Provide the (x, y) coordinate of the cell's center where the given text is located.  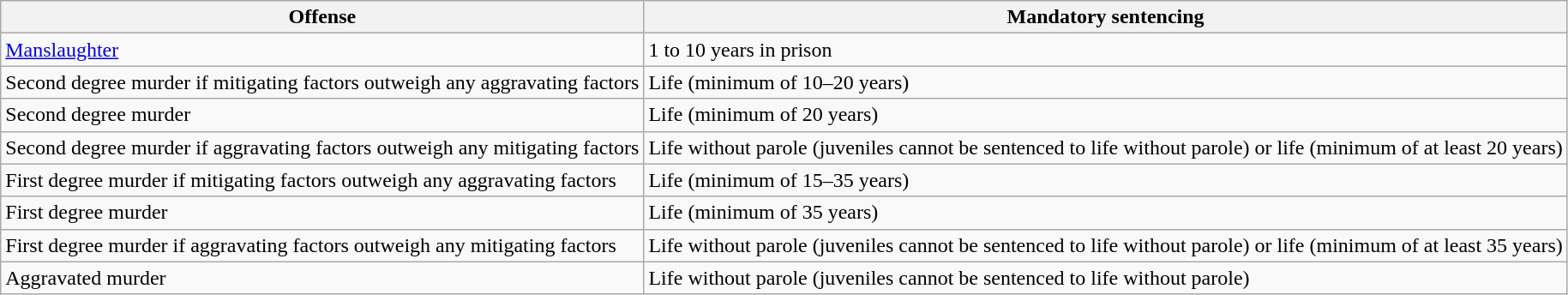
Manslaughter (322, 50)
Life (minimum of 20 years) (1106, 115)
Second degree murder if mitigating factors outweigh any aggravating factors (322, 82)
Offense (322, 17)
Aggravated murder (322, 278)
Life (minimum of 15–35 years) (1106, 180)
First degree murder (322, 213)
Second degree murder if aggravating factors outweigh any mitigating factors (322, 147)
Life without parole (juveniles cannot be sentenced to life without parole) or life (minimum of at least 20 years) (1106, 147)
First degree murder if aggravating factors outweigh any mitigating factors (322, 245)
Mandatory sentencing (1106, 17)
Life without parole (juveniles cannot be sentenced to life without parole) (1106, 278)
Life (minimum of 35 years) (1106, 213)
Second degree murder (322, 115)
Life (minimum of 10–20 years) (1106, 82)
Life without parole (juveniles cannot be sentenced to life without parole) or life (minimum of at least 35 years) (1106, 245)
First degree murder if mitigating factors outweigh any aggravating factors (322, 180)
1 to 10 years in prison (1106, 50)
